Locate the cell with the specified text and output its (x, y) center coordinate. 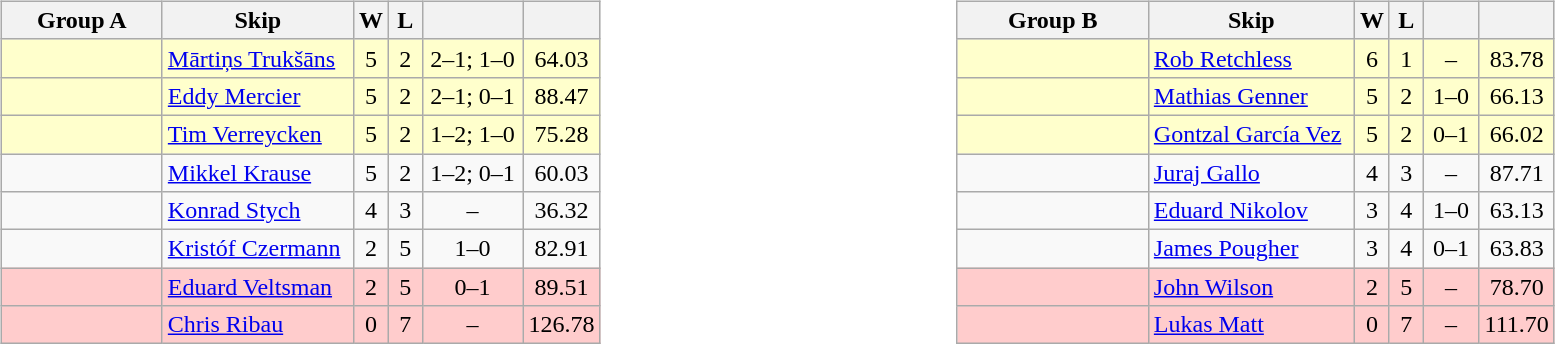
Tim Verreycken (258, 134)
1 (1406, 58)
Chris Ribau (258, 325)
Eddy Mercier (258, 96)
63.83 (1516, 249)
82.91 (562, 249)
111.70 (1516, 325)
Mathias Genner (1251, 96)
Konrad Stych (258, 211)
Group A (82, 20)
126.78 (562, 325)
87.71 (1516, 173)
Eduard Nikolov (1251, 211)
83.78 (1516, 58)
66.02 (1516, 134)
1–2; 0–1 (472, 173)
1–2; 1–0 (472, 134)
Eduard Veltsman (258, 287)
James Pougher (1251, 249)
75.28 (562, 134)
63.13 (1516, 211)
60.03 (562, 173)
78.70 (1516, 287)
Group B (1052, 20)
Mikkel Krause (258, 173)
Gontzal García Vez (1251, 134)
John Wilson (1251, 287)
Rob Retchless (1251, 58)
89.51 (562, 287)
66.13 (1516, 96)
Juraj Gallo (1251, 173)
36.32 (562, 211)
2–1; 0–1 (472, 96)
6 (1372, 58)
Mārtiņs Trukšāns (258, 58)
Kristóf Czermann (258, 249)
2–1; 1–0 (472, 58)
Lukas Matt (1251, 325)
88.47 (562, 96)
64.03 (562, 58)
